Output the (x, y) coordinate of the center of the cell containing the given text.  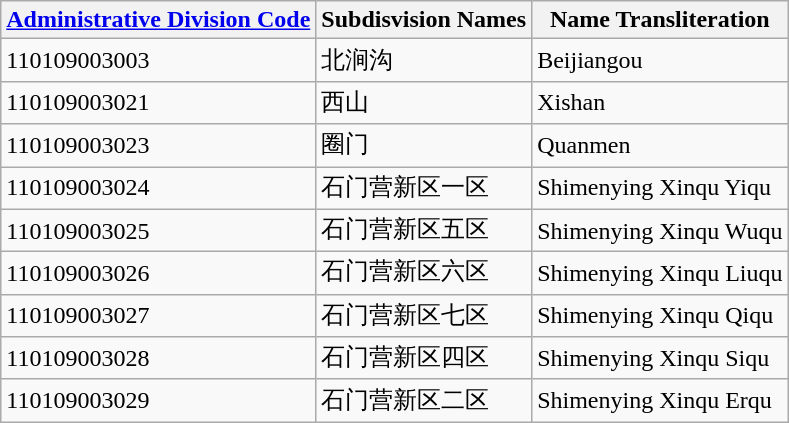
石门营新区四区 (424, 358)
石门营新区二区 (424, 400)
石门营新区五区 (424, 230)
Shimenying Xinqu Erqu (660, 400)
Subdisvision Names (424, 20)
Xishan (660, 102)
Shimenying Xinqu Siqu (660, 358)
Beijiangou (660, 60)
Shimenying Xinqu Qiqu (660, 316)
Shimenying Xinqu Wuqu (660, 230)
石门营新区七区 (424, 316)
110109003025 (158, 230)
110109003028 (158, 358)
西山 (424, 102)
110109003021 (158, 102)
Shimenying Xinqu Liuqu (660, 274)
圈门 (424, 146)
110109003024 (158, 188)
Administrative Division Code (158, 20)
110109003023 (158, 146)
Name Transliteration (660, 20)
Shimenying Xinqu Yiqu (660, 188)
石门营新区六区 (424, 274)
石门营新区一区 (424, 188)
110109003003 (158, 60)
110109003029 (158, 400)
110109003026 (158, 274)
北涧沟 (424, 60)
Quanmen (660, 146)
110109003027 (158, 316)
